Output the (X, Y) coordinate of the center of the cell containing the given text.  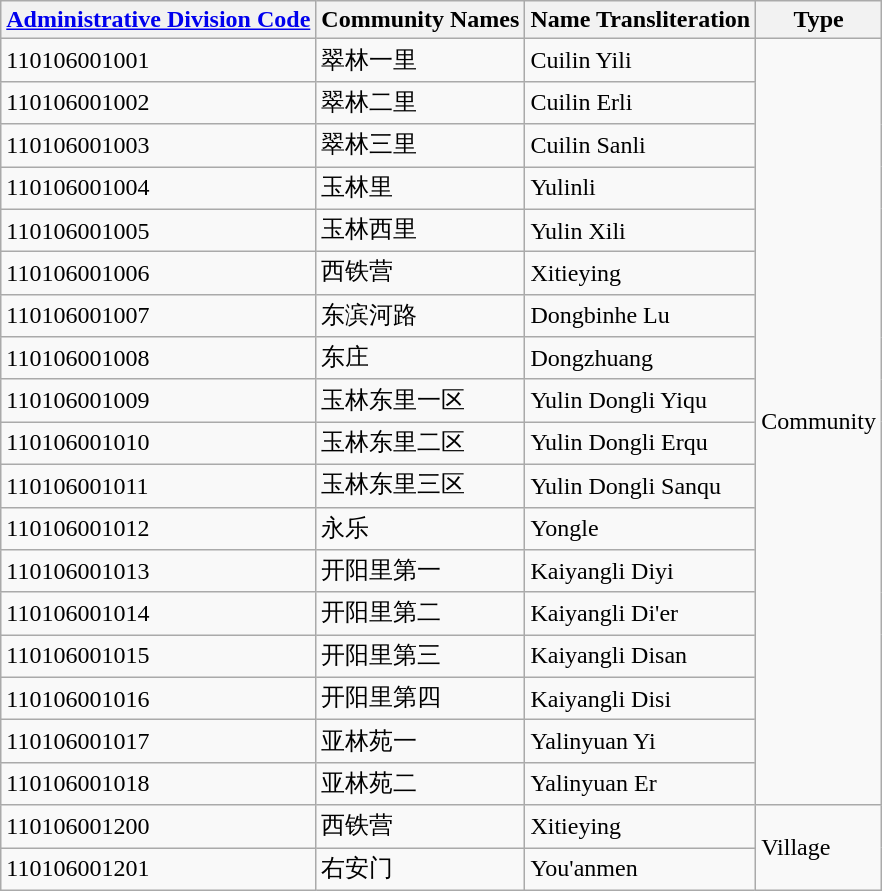
翠林一里 (420, 60)
Village (819, 848)
玉林东里一区 (420, 400)
110106001002 (158, 102)
110106001016 (158, 698)
110106001003 (158, 146)
Community (819, 422)
Yulin Dongli Yiqu (640, 400)
Yulinli (640, 188)
Yalinyuan Er (640, 784)
110106001011 (158, 486)
Cuilin Sanli (640, 146)
Name Transliteration (640, 20)
Yulin Xili (640, 230)
玉林东里三区 (420, 486)
Dongbinhe Lu (640, 316)
开阳里第二 (420, 614)
110106001018 (158, 784)
110106001007 (158, 316)
亚林苑一 (420, 742)
Yulin Dongli Sanqu (640, 486)
Kaiyangli Di'er (640, 614)
Kaiyangli Disi (640, 698)
右安门 (420, 870)
翠林三里 (420, 146)
Kaiyangli Diyi (640, 572)
开阳里第四 (420, 698)
110106001015 (158, 656)
Yalinyuan Yi (640, 742)
Yulin Dongli Erqu (640, 444)
110106001014 (158, 614)
110106001006 (158, 274)
110106001005 (158, 230)
110106001017 (158, 742)
翠林二里 (420, 102)
110106001200 (158, 826)
开阳里第三 (420, 656)
110106001012 (158, 528)
Administrative Division Code (158, 20)
110106001010 (158, 444)
Community Names (420, 20)
玉林里 (420, 188)
玉林东里二区 (420, 444)
Dongzhuang (640, 358)
开阳里第一 (420, 572)
110106001004 (158, 188)
Yongle (640, 528)
110106001009 (158, 400)
亚林苑二 (420, 784)
Type (819, 20)
Kaiyangli Disan (640, 656)
You'anmen (640, 870)
永乐 (420, 528)
110106001001 (158, 60)
玉林西里 (420, 230)
110106001201 (158, 870)
110106001013 (158, 572)
东滨河路 (420, 316)
东庄 (420, 358)
110106001008 (158, 358)
Cuilin Erli (640, 102)
Cuilin Yili (640, 60)
